Find where the given text appears and provide that cell's center as [X, Y] coordinate. 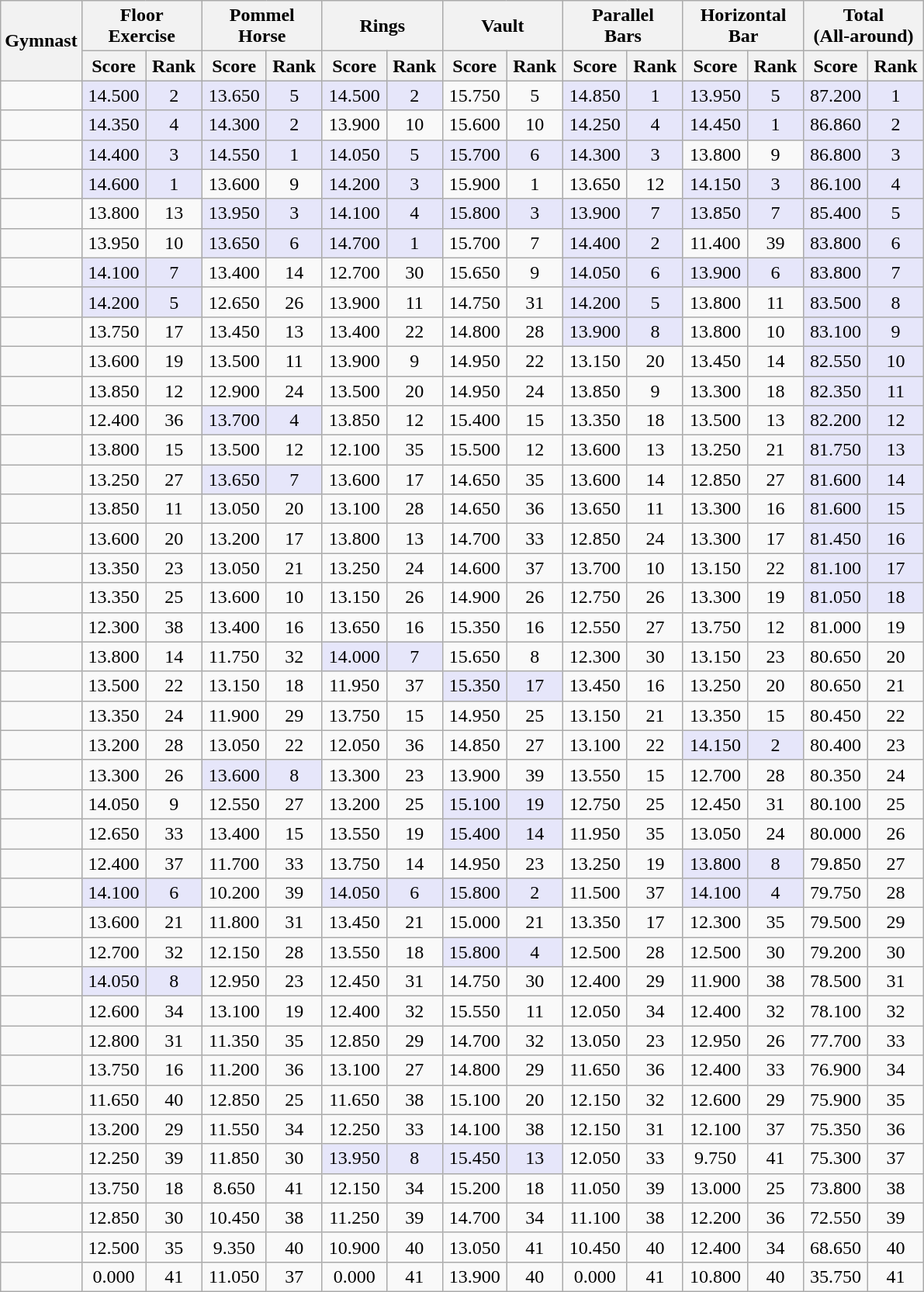
12.200 [715, 1218]
81.100 [836, 568]
81.450 [836, 539]
10.900 [354, 1247]
86.100 [836, 184]
FloorExercise [141, 26]
14.350 [113, 125]
14.900 [475, 598]
11.850 [234, 1159]
9.750 [715, 1159]
11.350 [234, 1041]
11.700 [234, 864]
11.800 [234, 923]
75.350 [836, 1129]
10.800 [715, 1276]
79.750 [836, 893]
82.200 [836, 421]
11.200 [234, 1070]
8.650 [234, 1188]
73.800 [836, 1188]
76.900 [836, 1070]
68.650 [836, 1247]
Rings [382, 26]
15.200 [475, 1188]
83.100 [836, 331]
79.200 [836, 952]
Total(All-around) [864, 26]
ParallelBars [622, 26]
81.000 [836, 627]
12.800 [113, 1041]
79.850 [836, 864]
15.000 [475, 923]
11.500 [594, 893]
11.250 [354, 1218]
15.450 [475, 1159]
11.550 [234, 1129]
72.550 [836, 1218]
11.100 [594, 1218]
80.100 [836, 804]
Vault [503, 26]
11.750 [234, 656]
83.500 [836, 302]
PommelHorse [262, 26]
15.900 [475, 184]
87.200 [836, 95]
14.000 [354, 656]
80.000 [836, 833]
85.400 [836, 213]
82.550 [836, 361]
81.050 [836, 598]
81.750 [836, 450]
15.600 [475, 125]
78.100 [836, 1011]
14.250 [594, 125]
15.500 [475, 450]
86.800 [836, 154]
13.000 [715, 1188]
15.550 [475, 1011]
15.750 [475, 95]
75.300 [836, 1159]
79.500 [836, 923]
14.550 [234, 154]
HorizontalBar [743, 26]
75.900 [836, 1100]
35.750 [836, 1276]
14.450 [715, 125]
10.200 [234, 893]
80.350 [836, 774]
Gymnast [41, 40]
12.900 [234, 390]
77.700 [836, 1041]
80.400 [836, 745]
78.500 [836, 982]
82.350 [836, 390]
86.860 [836, 125]
80.450 [836, 715]
11.400 [715, 243]
9.350 [234, 1247]
